Locate the cell with the specified text and output its [X, Y] center coordinate. 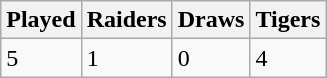
Played [41, 20]
Raiders [126, 20]
1 [126, 58]
4 [288, 58]
0 [211, 58]
5 [41, 58]
Draws [211, 20]
Tigers [288, 20]
